Output the [x, y] coordinate of the center of the cell containing the given text.  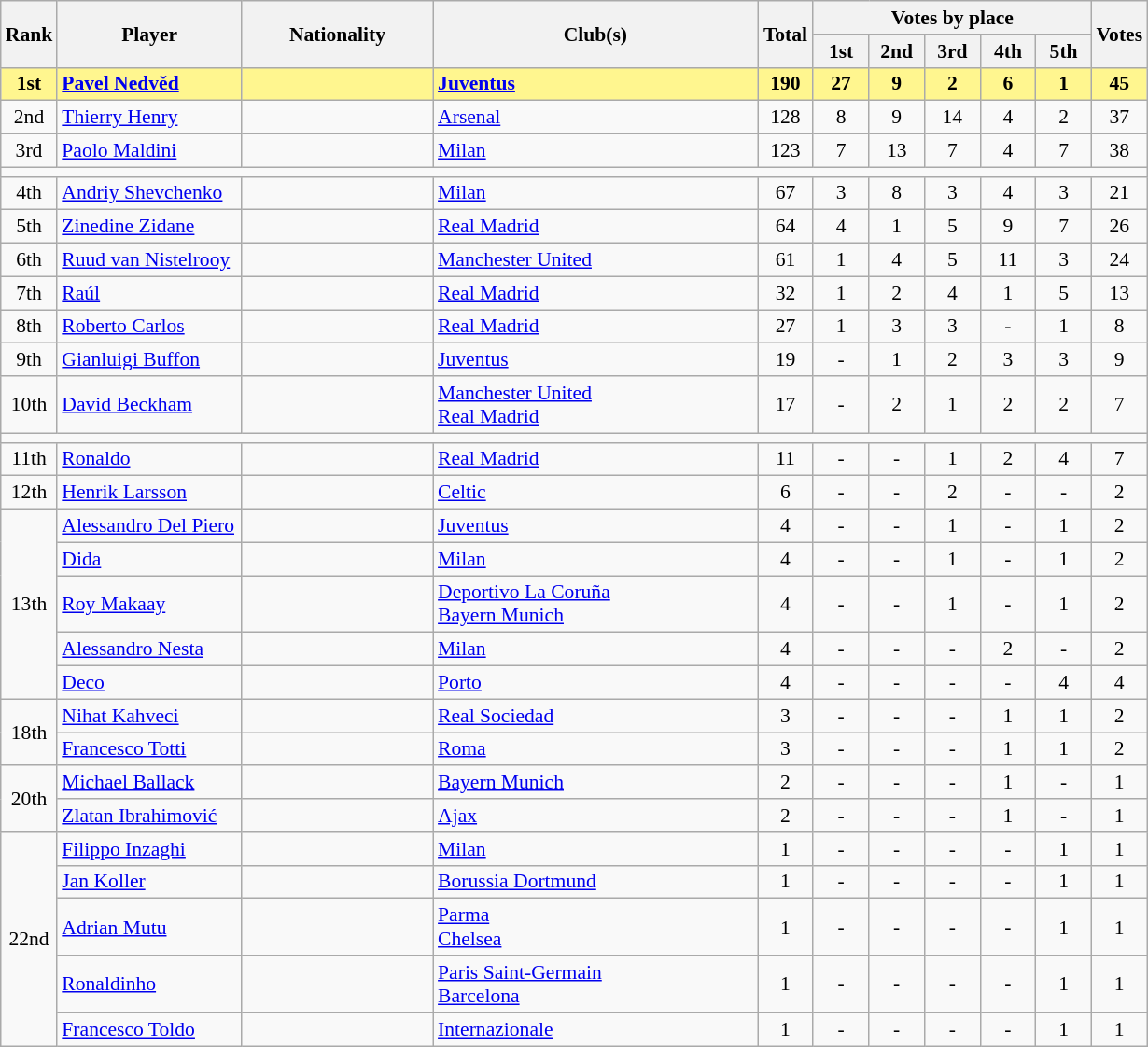
Real Sociedad [595, 716]
Thierry Henry [149, 118]
32 [786, 293]
Adrian Mutu [149, 928]
Nihat Kahveci [149, 716]
Nationality [338, 34]
Celtic [595, 493]
Borussia Dortmund [595, 882]
8th [30, 327]
Roberto Carlos [149, 327]
Gianluigi Buffon [149, 360]
18th [30, 732]
Roma [595, 749]
Alessandro Nesta [149, 649]
Pavel Nedvěd [149, 84]
9th [30, 360]
13th [30, 605]
64 [786, 227]
Porto [595, 683]
Zinedine Zidane [149, 227]
Rank [30, 34]
Ruud van Nistelrooy [149, 260]
11th [30, 459]
Andriy Shevchenko [149, 193]
Jan Koller [149, 882]
Zlatan Ibrahimović [149, 816]
Club(s) [595, 34]
Roy Makaay [149, 605]
Paris Saint-Germain Barcelona [595, 984]
22nd [30, 939]
14 [953, 118]
45 [1119, 84]
24 [1119, 260]
Arsenal [595, 118]
26 [1119, 227]
38 [1119, 151]
Manchester United Real Madrid [595, 405]
Henrik Larsson [149, 493]
Francesco Totti [149, 749]
Parma Chelsea [595, 928]
67 [786, 193]
Player [149, 34]
Votes by place [952, 18]
Deportivo La Coruña Bayern Munich [595, 605]
Michael Ballack [149, 783]
128 [786, 118]
17 [786, 405]
Bayern Munich [595, 783]
7th [30, 293]
Total [786, 34]
Ajax [595, 816]
Ronaldinho [149, 984]
37 [1119, 118]
20th [30, 799]
Filippo Inzaghi [149, 849]
123 [786, 151]
61 [786, 260]
Francesco Toldo [149, 1029]
Internazionale [595, 1029]
Manchester United [595, 260]
Deco [149, 683]
Ronaldo [149, 459]
Paolo Maldini [149, 151]
Alessandro Del Piero [149, 526]
19 [786, 360]
10th [30, 405]
12th [30, 493]
Votes [1119, 34]
21 [1119, 193]
190 [786, 84]
6th [30, 260]
Dida [149, 559]
David Beckham [149, 405]
Raúl [149, 293]
